Determine the (x, y) coordinate at the center of the cell enclosing the given text.  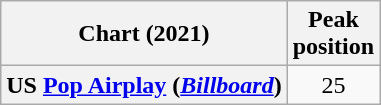
Chart (2021) (144, 34)
Peakposition (333, 34)
25 (333, 85)
US Pop Airplay (Billboard) (144, 85)
